Return the (x, y) coordinate for the center point of the cell that contains the specified text.  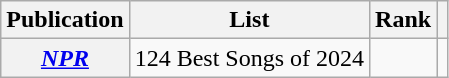
Rank (404, 20)
124 Best Songs of 2024 (249, 58)
List (249, 20)
NPR (65, 58)
Publication (65, 20)
